Locate the cell with the specified text and output its (X, Y) center coordinate. 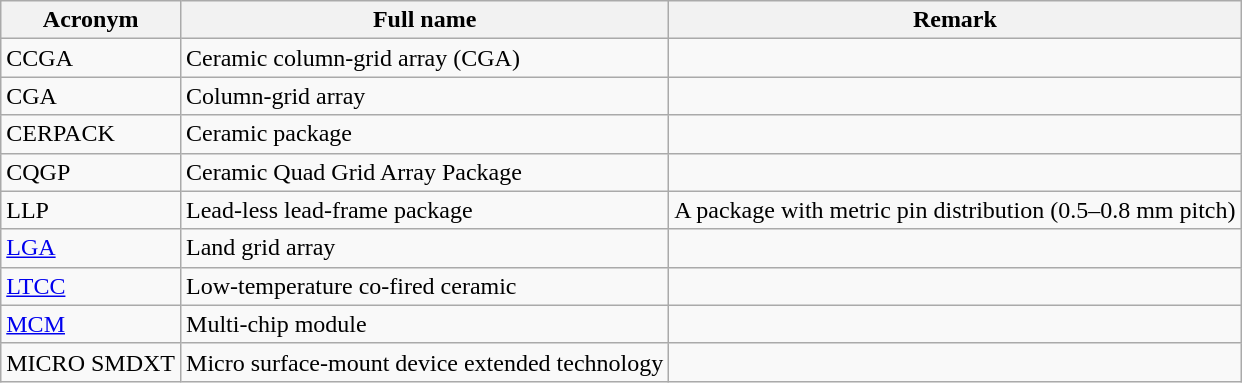
Multi-chip module (425, 324)
LLP (91, 210)
Remark (955, 20)
CQGP (91, 172)
Acronym (91, 20)
Ceramic Quad Grid Array Package (425, 172)
LGA (91, 248)
Lead-less lead-frame package (425, 210)
MICRO SMDXT (91, 362)
MCM (91, 324)
Land grid array (425, 248)
Ceramic column-grid array (CGA) (425, 58)
LTCC (91, 286)
CGA (91, 96)
Low-temperature co-fired ceramic (425, 286)
Full name (425, 20)
A package with metric pin distribution (0.5–0.8 mm pitch) (955, 210)
Micro surface-mount device extended technology (425, 362)
Column-grid array (425, 96)
CCGA (91, 58)
CERPACK (91, 134)
Ceramic package (425, 134)
